Determine the (x, y) coordinate at the center of the cell enclosing the given text.  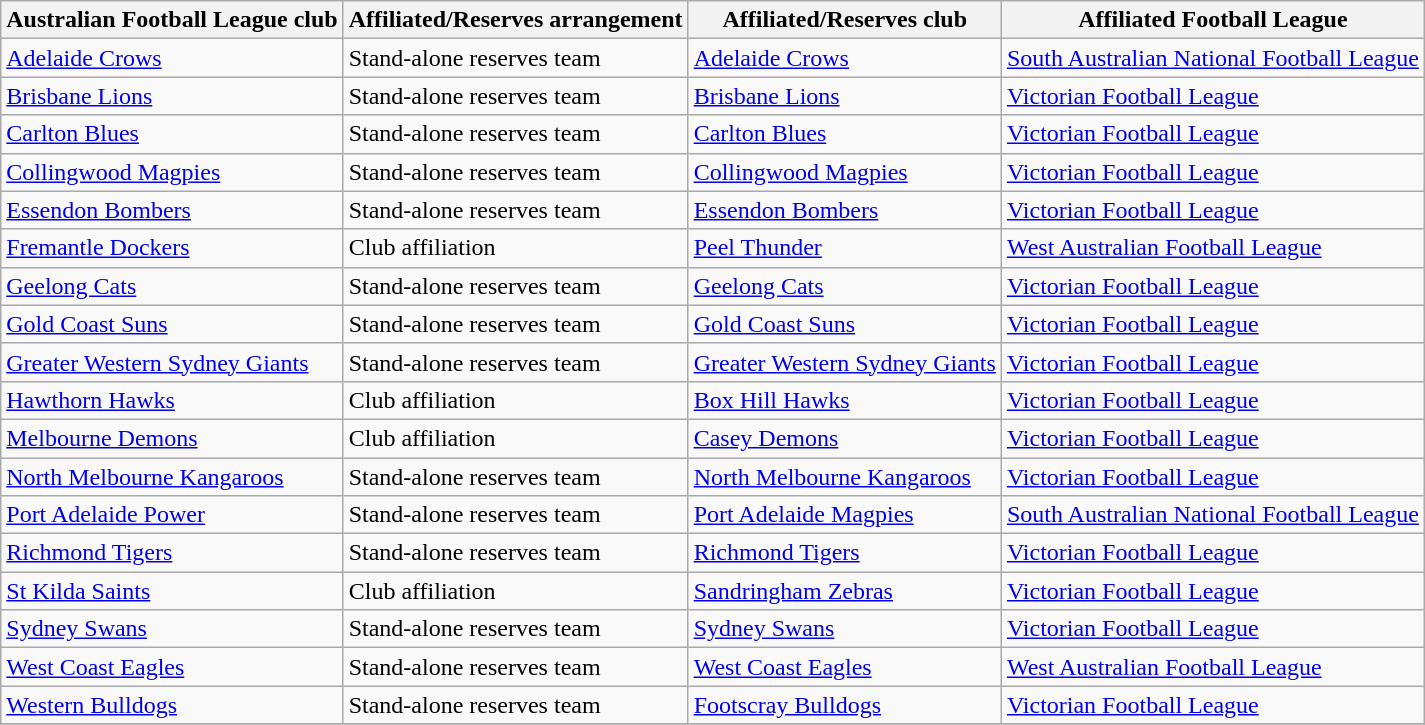
St Kilda Saints (172, 591)
Fremantle Dockers (172, 248)
Melbourne Demons (172, 438)
Box Hill Hawks (844, 400)
Australian Football League club (172, 20)
Casey Demons (844, 438)
Western Bulldogs (172, 705)
Port Adelaide Magpies (844, 515)
Affiliated/Reserves arrangement (516, 20)
Port Adelaide Power (172, 515)
Hawthorn Hawks (172, 400)
Affiliated Football League (1212, 20)
Sandringham Zebras (844, 591)
Affiliated/Reserves club (844, 20)
Peel Thunder (844, 248)
Footscray Bulldogs (844, 705)
